Capture the cell that displays the provided text and extract its [x, y] central coordinate. 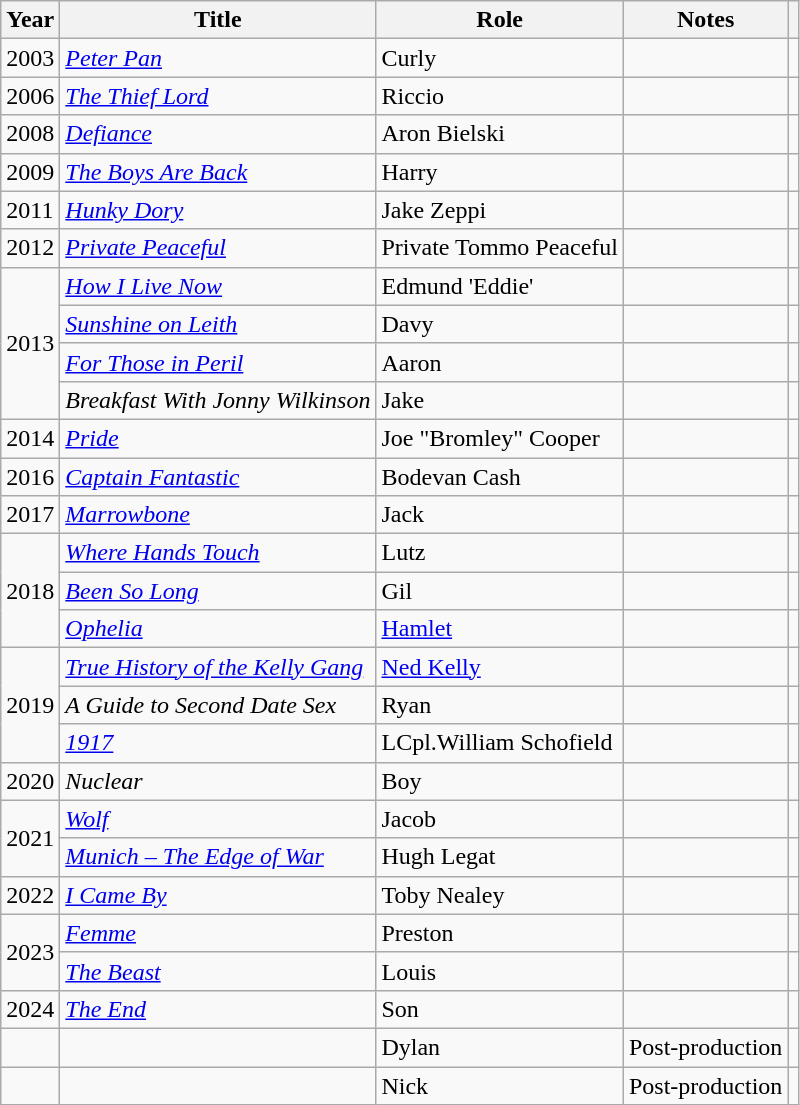
Peter Pan [218, 58]
Harry [500, 172]
2014 [30, 438]
Private Peaceful [218, 248]
Where Hands Touch [218, 553]
True History of the Kelly Gang [218, 667]
Breakfast With Jonny Wilkinson [218, 400]
Preston [500, 933]
LCpl.William Schofield [500, 743]
Bodevan Cash [500, 477]
Pride [218, 438]
2016 [30, 477]
Edmund 'Eddie' [500, 286]
Notes [705, 20]
Louis [500, 971]
Year [30, 20]
Captain Fantastic [218, 477]
2012 [30, 248]
For Those in Peril [218, 362]
2009 [30, 172]
Nuclear [218, 781]
The Thief Lord [218, 96]
Jake [500, 400]
Ned Kelly [500, 667]
2021 [30, 838]
Title [218, 20]
Boy [500, 781]
Been So Long [218, 591]
Munich – The Edge of War [218, 857]
2018 [30, 591]
Toby Nealey [500, 895]
Dylan [500, 1047]
Nick [500, 1085]
Defiance [218, 134]
Jacob [500, 819]
Hamlet [500, 629]
Davy [500, 324]
2006 [30, 96]
Hugh Legat [500, 857]
2003 [30, 58]
How I Live Now [218, 286]
Marrowbone [218, 515]
2013 [30, 343]
Wolf [218, 819]
Ryan [500, 705]
2017 [30, 515]
Curly [500, 58]
Joe "Bromley" Cooper [500, 438]
Femme [218, 933]
Ophelia [218, 629]
Jack [500, 515]
Lutz [500, 553]
The Boys Are Back [218, 172]
2019 [30, 705]
Hunky Dory [218, 210]
Gil [500, 591]
2020 [30, 781]
Aaron [500, 362]
Private Tommo Peaceful [500, 248]
The Beast [218, 971]
2024 [30, 1009]
I Came By [218, 895]
Aron Bielski [500, 134]
2022 [30, 895]
Riccio [500, 96]
1917 [218, 743]
Jake Zeppi [500, 210]
A Guide to Second Date Sex [218, 705]
Son [500, 1009]
The End [218, 1009]
Role [500, 20]
2023 [30, 952]
2008 [30, 134]
2011 [30, 210]
Sunshine on Leith [218, 324]
